Detect which cell encompasses the target text, then output its [X, Y] center coordinate. 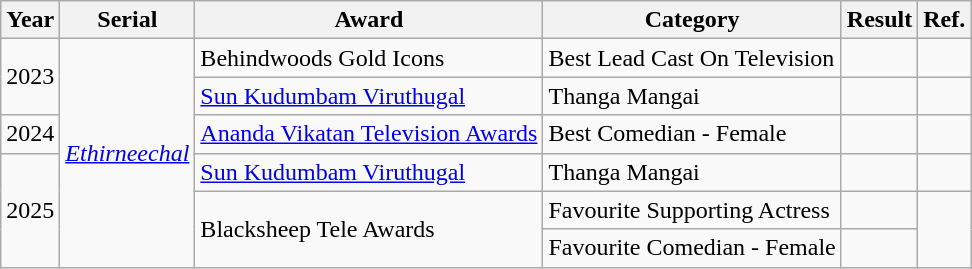
Serial [128, 20]
2025 [30, 210]
Category [692, 20]
2023 [30, 77]
Best Lead Cast On Television [692, 58]
Behindwoods Gold Icons [369, 58]
Blacksheep Tele Awards [369, 229]
Ananda Vikatan Television Awards [369, 134]
Award [369, 20]
Year [30, 20]
Result [879, 20]
Favourite Comedian - Female [692, 248]
Best Comedian - Female [692, 134]
2024 [30, 134]
Ref. [944, 20]
Favourite Supporting Actress [692, 210]
Ethirneechal [128, 153]
